Output the (X, Y) coordinate of the center of the cell containing the given text.  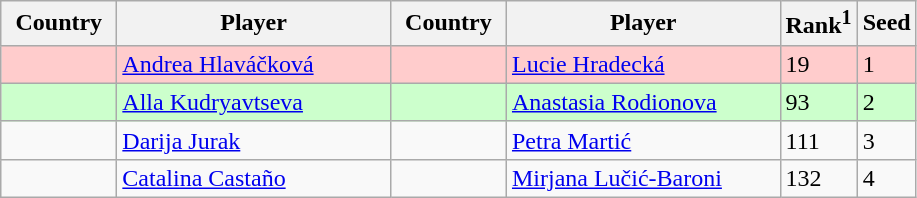
Rank1 (818, 24)
3 (886, 140)
Alla Kudryavtseva (254, 102)
93 (818, 102)
111 (818, 140)
Darija Jurak (254, 140)
Mirjana Lučić-Baroni (643, 178)
Petra Martić (643, 140)
132 (818, 178)
Anastasia Rodionova (643, 102)
Andrea Hlaváčková (254, 64)
Lucie Hradecká (643, 64)
Seed (886, 24)
1 (886, 64)
19 (818, 64)
Catalina Castaño (254, 178)
4 (886, 178)
2 (886, 102)
